Output the [X, Y] coordinate of the center of the cell containing the given text.  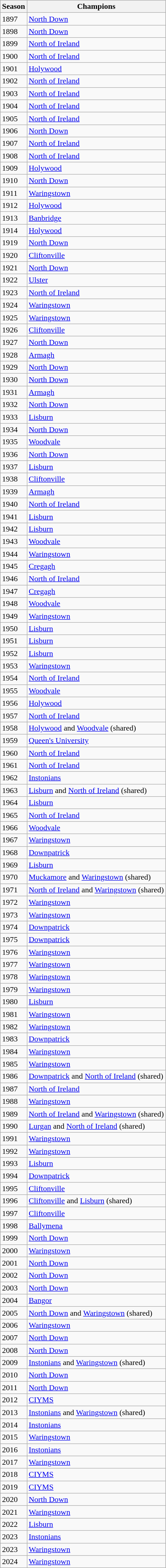
1933 [14, 417]
1929 [14, 367]
1979 [14, 989]
1997 [14, 1213]
2022 [14, 1524]
2020 [14, 1499]
1991 [14, 1138]
1925 [14, 317]
1976 [14, 952]
1948 [14, 604]
1897 [14, 19]
1943 [14, 541]
1913 [14, 218]
1909 [14, 168]
1942 [14, 529]
1956 [14, 703]
2018 [14, 1475]
1931 [14, 392]
1924 [14, 305]
2009 [14, 1363]
2008 [14, 1350]
2024 [14, 1562]
1990 [14, 1126]
Champions [96, 7]
1955 [14, 691]
1989 [14, 1114]
1977 [14, 965]
1973 [14, 915]
Banbridge [96, 218]
1995 [14, 1189]
2002 [14, 1275]
Cliftonville and Lisburn (shared) [96, 1201]
1936 [14, 454]
2010 [14, 1375]
1998 [14, 1226]
1951 [14, 641]
1944 [14, 554]
Season [14, 7]
1994 [14, 1176]
1965 [14, 815]
2019 [14, 1487]
2013 [14, 1412]
1992 [14, 1151]
1923 [14, 293]
1928 [14, 355]
1912 [14, 206]
1967 [14, 840]
2006 [14, 1325]
Lurgan and North of Ireland (shared) [96, 1126]
2021 [14, 1512]
2001 [14, 1263]
1927 [14, 342]
1937 [14, 467]
1969 [14, 865]
2011 [14, 1388]
1914 [14, 230]
2000 [14, 1251]
1940 [14, 504]
1986 [14, 1076]
2003 [14, 1288]
1899 [14, 44]
1993 [14, 1164]
1947 [14, 591]
1905 [14, 118]
1908 [14, 156]
1907 [14, 143]
1981 [14, 1014]
1910 [14, 181]
1939 [14, 492]
1974 [14, 927]
1988 [14, 1101]
1919 [14, 243]
1978 [14, 977]
1938 [14, 479]
Bangor [96, 1300]
1930 [14, 380]
Ballymena [96, 1226]
1941 [14, 516]
1901 [14, 69]
1934 [14, 430]
1935 [14, 442]
1946 [14, 579]
2004 [14, 1300]
Lisburn and North of Ireland (shared) [96, 790]
1920 [14, 255]
1971 [14, 890]
1926 [14, 330]
1949 [14, 616]
1982 [14, 1027]
2014 [14, 1425]
1945 [14, 566]
2016 [14, 1450]
1963 [14, 790]
1960 [14, 753]
1958 [14, 728]
1996 [14, 1201]
1984 [14, 1052]
1985 [14, 1064]
1898 [14, 31]
1911 [14, 193]
2017 [14, 1462]
1961 [14, 766]
2005 [14, 1313]
1957 [14, 716]
Holywood and Woodvale (shared) [96, 728]
1952 [14, 653]
2015 [14, 1437]
1975 [14, 939]
Muckamore and Waringstown (shared) [96, 877]
1950 [14, 629]
1987 [14, 1089]
Ulster [96, 280]
2007 [14, 1338]
1904 [14, 106]
1962 [14, 778]
1972 [14, 902]
1932 [14, 405]
Queen's University [96, 740]
1959 [14, 740]
1954 [14, 678]
1983 [14, 1039]
1968 [14, 852]
1902 [14, 81]
2012 [14, 1400]
1966 [14, 828]
1953 [14, 666]
1900 [14, 56]
1964 [14, 803]
1921 [14, 268]
1922 [14, 280]
1903 [14, 93]
1906 [14, 131]
1999 [14, 1238]
Downpatrick and North of Ireland (shared) [96, 1076]
1970 [14, 877]
1980 [14, 1002]
North Down and Waringstown (shared) [96, 1313]
